Identify which cell holds the provided text, then report its [x, y] central coordinate. 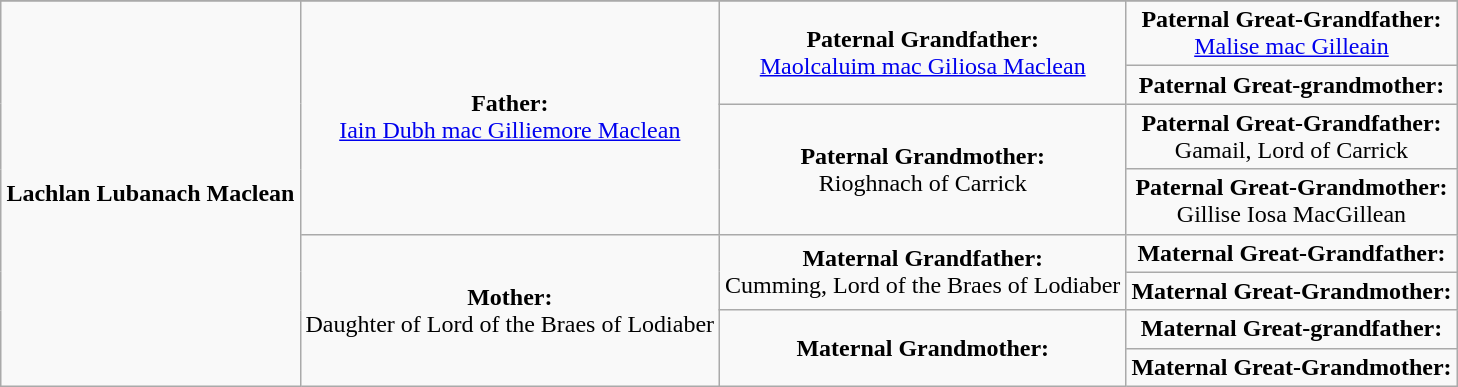
Lachlan Lubanach Maclean [150, 194]
Paternal Grandmother:Rioghnach of Carrick [923, 169]
Father:Iain Dubh mac Gilliemore Maclean [510, 118]
Paternal Great-Grandfather:Gamail, Lord of Carrick [1292, 136]
Paternal Great-grandmother: [1292, 85]
Paternal Great-Grandfather:Malise mac Gilleain [1292, 34]
Paternal Grandfather:Maolcaluim mac Giliosa Maclean [923, 52]
Maternal Grandfather:Cumming, Lord of the Braes of Lodiaber [923, 272]
Mother:Daughter of Lord of the Braes of Lodiaber [510, 310]
Maternal Great-grandfather: [1292, 329]
Paternal Great-Grandmother:Gillise Iosa MacGillean [1292, 202]
Maternal Grandmother: [923, 348]
Maternal Great-Grandfather: [1292, 253]
